For the text-containing cell, return its midpoint in (X, Y) coordinate format. 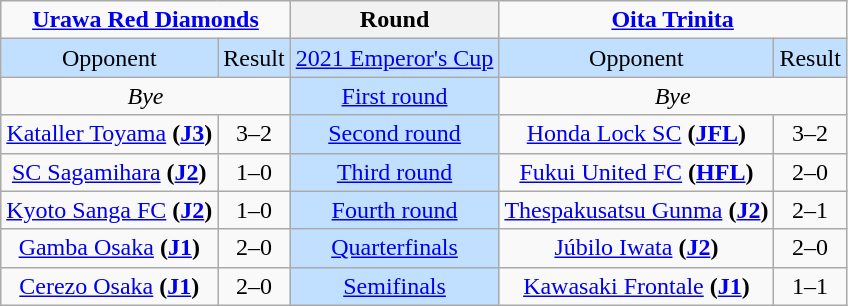
Honda Lock SC (JFL) (636, 134)
SC Sagamihara (J2) (110, 172)
Urawa Red Diamonds (146, 20)
Kataller Toyama (J3) (110, 134)
Kawasaki Frontale (J1) (636, 286)
Fourth round (394, 210)
Kyoto Sanga FC (J2) (110, 210)
Oita Trinita (672, 20)
2021 Emperor's Cup (394, 58)
Júbilo Iwata (J2) (636, 248)
Third round (394, 172)
1–1 (810, 286)
Round (394, 20)
Semifinals (394, 286)
First round (394, 96)
Fukui United FC (HFL) (636, 172)
Quarterfinals (394, 248)
Thespakusatsu Gunma (J2) (636, 210)
2–1 (810, 210)
Cerezo Osaka (J1) (110, 286)
Gamba Osaka (J1) (110, 248)
Second round (394, 134)
